Identify which cell holds the provided text, then report its (X, Y) central coordinate. 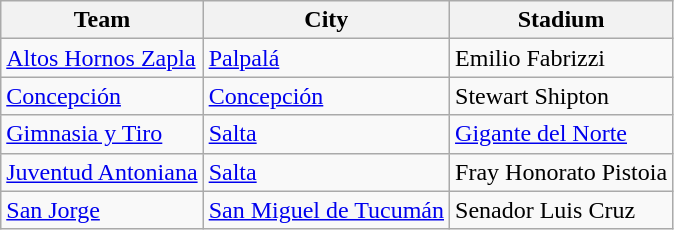
City (326, 20)
Gigante del Norte (562, 134)
Emilio Fabrizzi (562, 58)
Juventud Antoniana (102, 172)
Fray Honorato Pistoia (562, 172)
Stewart Shipton (562, 96)
Stadium (562, 20)
Senador Luis Cruz (562, 210)
San Miguel de Tucumán (326, 210)
San Jorge (102, 210)
Altos Hornos Zapla (102, 58)
Palpalá (326, 58)
Team (102, 20)
Gimnasia y Tiro (102, 134)
